Return (X, Y) of the center of cell containing provided text 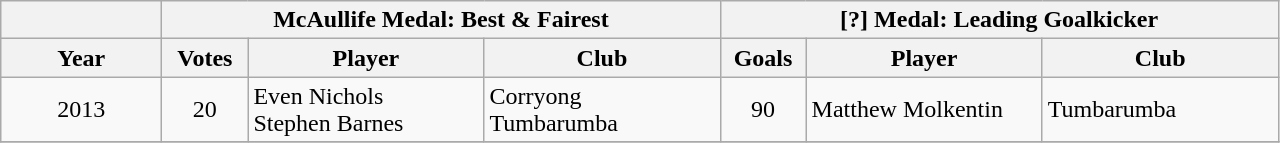
90 (763, 110)
20 (205, 110)
CorryongTumbarumba (602, 110)
Goals (763, 58)
Even NicholsStephen Barnes (366, 110)
McAullife Medal: Best & Fairest (441, 20)
[?] Medal: Leading Goalkicker (999, 20)
2013 (82, 110)
Matthew Molkentin (924, 110)
Votes (205, 58)
Tumbarumba (1160, 110)
Year (82, 58)
